From the cell containing the given text, extract its center point as [X, Y] coordinate. 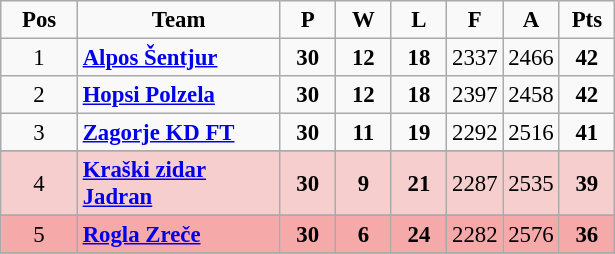
Zagorje KD FT [178, 133]
Pos [40, 20]
Rogla Zreče [178, 235]
W [364, 20]
Team [178, 20]
1 [40, 58]
11 [364, 133]
2282 [475, 235]
21 [419, 184]
2397 [475, 95]
19 [419, 133]
2287 [475, 184]
Hopsi Polzela [178, 95]
Pts [587, 20]
2576 [531, 235]
2466 [531, 58]
2516 [531, 133]
2458 [531, 95]
4 [40, 184]
36 [587, 235]
9 [364, 184]
6 [364, 235]
P [308, 20]
F [475, 20]
2 [40, 95]
2337 [475, 58]
3 [40, 133]
2292 [475, 133]
L [419, 20]
Alpos Šentjur [178, 58]
Kraški zidar Jadran [178, 184]
A [531, 20]
39 [587, 184]
24 [419, 235]
2535 [531, 184]
41 [587, 133]
5 [40, 235]
